Return (X, Y) of the center of cell containing provided text 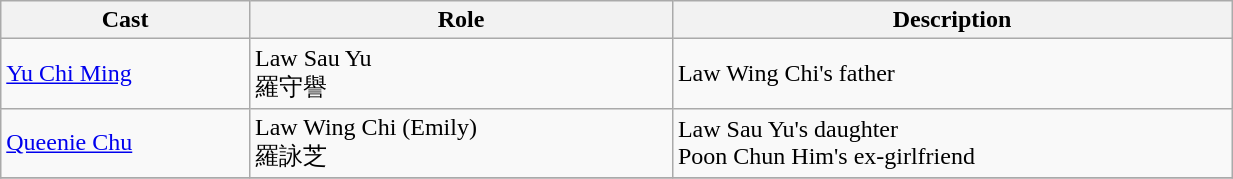
Law Sau Yu羅守譽 (462, 74)
Role (462, 20)
Law Sau Yu's daughterPoon Chun Him's ex-girlfriend (952, 143)
Cast (126, 20)
Yu Chi Ming (126, 74)
Queenie Chu (126, 143)
Law Wing Chi's father (952, 74)
Law Wing Chi (Emily) 羅詠芝 (462, 143)
Description (952, 20)
